Capture the cell that displays the provided text and extract its [x, y] central coordinate. 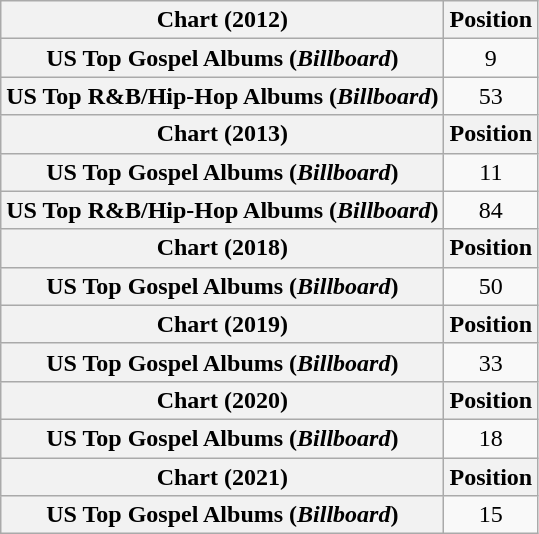
Chart (2019) [222, 324]
Chart (2018) [222, 248]
53 [491, 96]
33 [491, 362]
Chart (2013) [222, 134]
9 [491, 58]
15 [491, 515]
18 [491, 438]
Chart (2020) [222, 400]
11 [491, 172]
Chart (2012) [222, 20]
Chart (2021) [222, 477]
50 [491, 286]
84 [491, 210]
